Return the (X, Y) coordinate for the center point of the cell that contains the specified text.  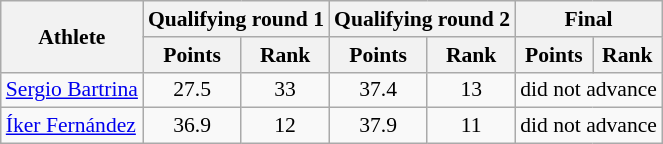
11 (471, 126)
27.5 (192, 90)
Sergio Bartrina (72, 90)
Qualifying round 1 (236, 19)
37.4 (378, 90)
Qualifying round 2 (422, 19)
13 (471, 90)
37.9 (378, 126)
Íker Fernández (72, 126)
Athlete (72, 36)
33 (285, 90)
12 (285, 126)
36.9 (192, 126)
Final (588, 19)
